Determine the (X, Y) coordinate at the center of the cell enclosing the given text.  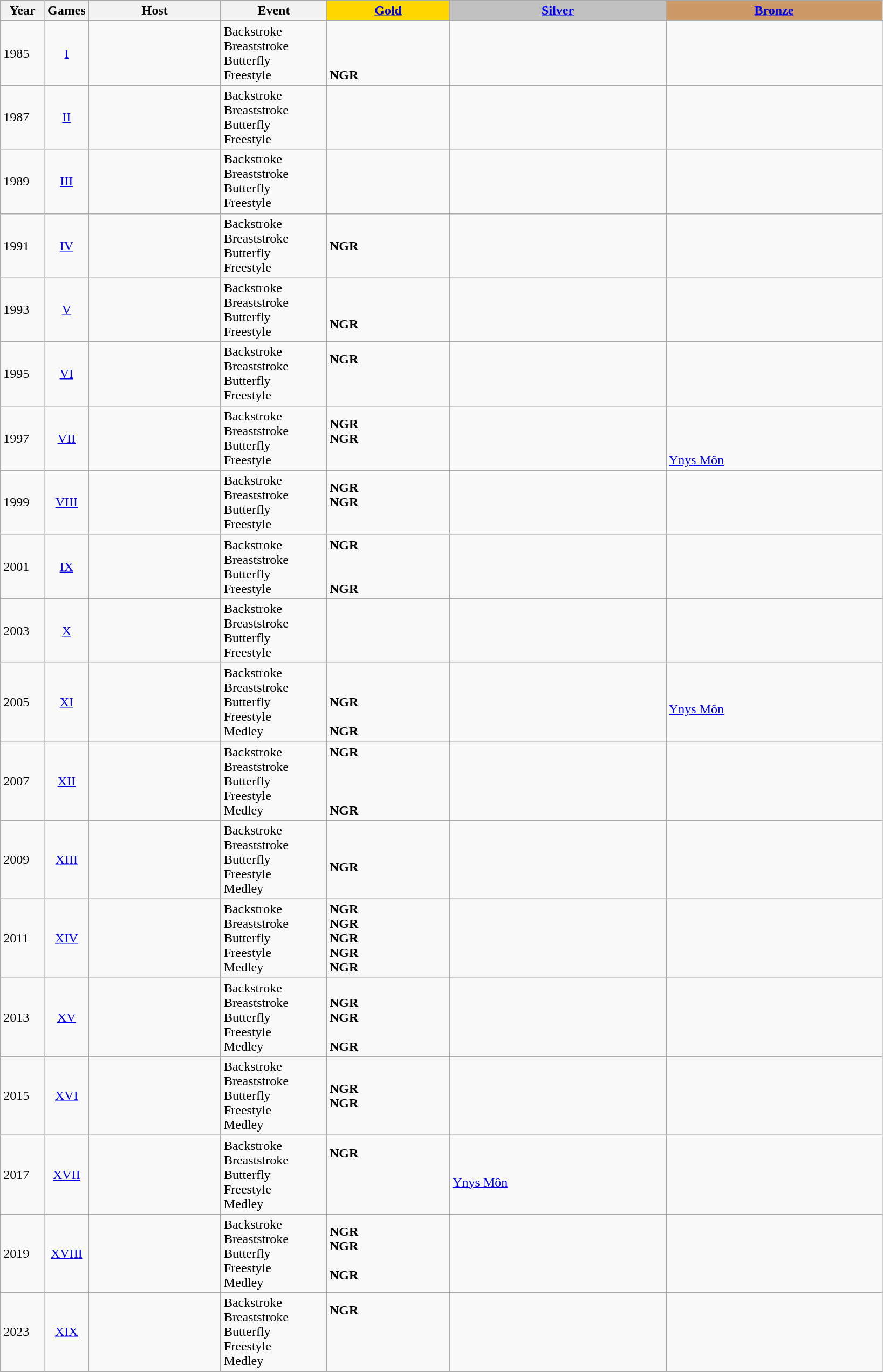
2013 (23, 1017)
IV (66, 246)
XVII (66, 1175)
NGR NGR NGR NGR NGR (388, 939)
XVI (66, 1096)
2023 (23, 1332)
1985 (23, 53)
IX (66, 566)
2001 (23, 566)
1997 (23, 438)
1991 (23, 246)
II (66, 118)
Gold (388, 11)
Bronze (774, 11)
III (66, 181)
2019 (23, 1253)
2003 (23, 631)
2011 (23, 939)
I (66, 53)
Host (154, 11)
XIX (66, 1332)
V (66, 309)
VIII (66, 502)
2007 (23, 781)
VII (66, 438)
XI (66, 702)
2017 (23, 1175)
Event (273, 11)
Games (66, 11)
X (66, 631)
1999 (23, 502)
1987 (23, 118)
XVIII (66, 1253)
1993 (23, 309)
XIII (66, 860)
XIV (66, 939)
XII (66, 781)
2009 (23, 860)
1995 (23, 374)
2005 (23, 702)
2015 (23, 1096)
XV (66, 1017)
Year (23, 11)
1989 (23, 181)
VI (66, 374)
Silver (558, 11)
